Capture the cell that displays the provided text and extract its [X, Y] central coordinate. 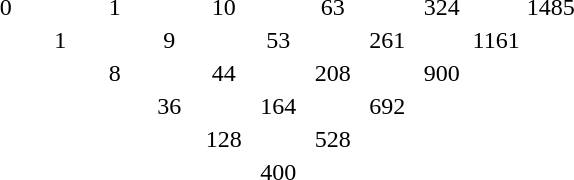
164 [278, 106]
8 [114, 73]
36 [168, 106]
692 [386, 106]
53 [278, 40]
128 [224, 139]
44 [224, 73]
1161 [496, 40]
208 [332, 73]
900 [442, 73]
261 [386, 40]
9 [168, 40]
528 [332, 139]
1 [60, 40]
